From the cell containing the given text, extract its center point as [X, Y] coordinate. 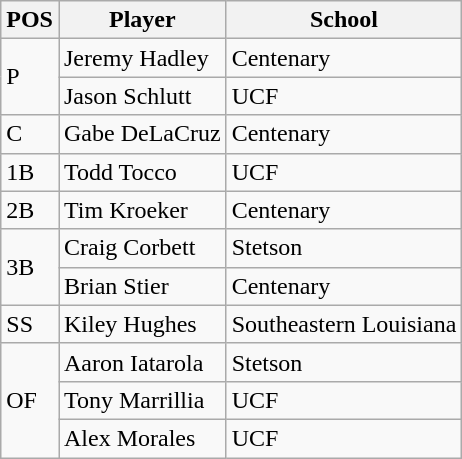
1B [30, 172]
Aaron Iatarola [142, 362]
Jeremy Hadley [142, 58]
Alex Morales [142, 438]
Southeastern Louisiana [344, 324]
OF [30, 400]
School [344, 20]
Player [142, 20]
Tim Kroeker [142, 210]
3B [30, 267]
C [30, 134]
Craig Corbett [142, 248]
Gabe DeLaCruz [142, 134]
Tony Marrillia [142, 400]
SS [30, 324]
POS [30, 20]
2B [30, 210]
Kiley Hughes [142, 324]
Todd Tocco [142, 172]
P [30, 77]
Jason Schlutt [142, 96]
Brian Stier [142, 286]
